Determine the (X, Y) coordinate at the center of the cell enclosing the given text.  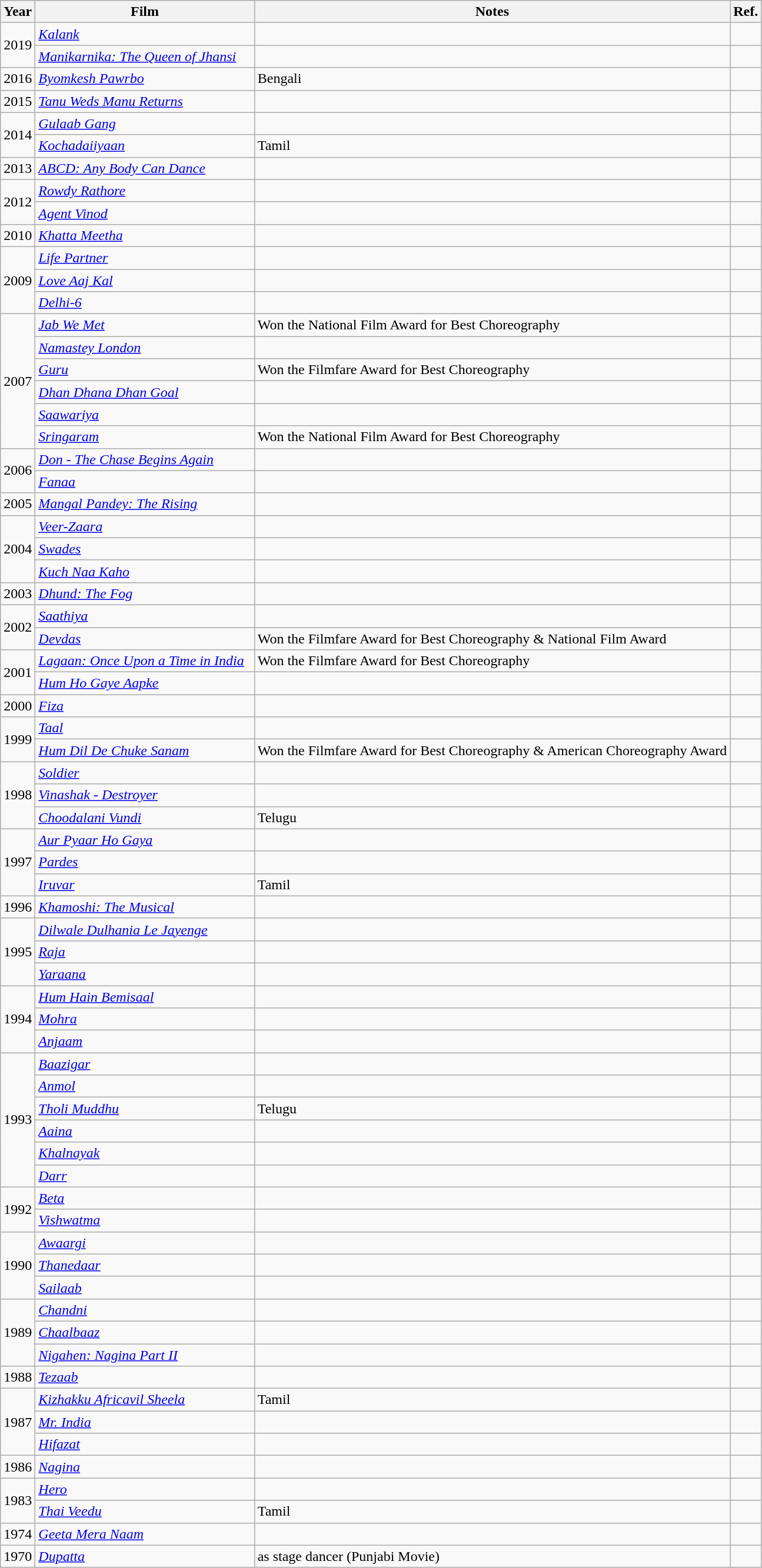
Manikarnika: The Queen of Jhansi (145, 56)
Soldier (145, 773)
Iruvar (145, 885)
Mr. India (145, 1422)
1970 (18, 1556)
Hum Hain Bemisaal (145, 997)
1997 (18, 862)
Love Aaj Kal (145, 281)
Ref. (746, 12)
Veer-Zaara (145, 526)
Chandni (145, 1310)
1999 (18, 739)
Mohra (145, 1019)
Byomkesh Pawrbo (145, 79)
Thai Veedu (145, 1512)
Dhund: The Fog (145, 593)
1995 (18, 952)
Geeta Mera Naam (145, 1534)
1983 (18, 1500)
2000 (18, 706)
Fiza (145, 706)
Sringaram (145, 437)
Choodalani Vundi (145, 818)
2003 (18, 593)
Won the Filmfare Award for Best Choreography & American Choreography Award (492, 750)
Thanedaar (145, 1265)
1996 (18, 907)
Anjaam (145, 1042)
2014 (18, 135)
Dupatta (145, 1556)
2009 (18, 280)
2006 (18, 471)
Kochadaiiyaan (145, 146)
1998 (18, 795)
1994 (18, 1019)
2002 (18, 627)
Notes (492, 12)
1974 (18, 1534)
2012 (18, 202)
Tanu Weds Manu Returns (145, 101)
Film (145, 12)
Dilwale Dulhania Le Jayenge (145, 929)
2001 (18, 672)
Year (18, 12)
Tezaab (145, 1377)
Aur Pyaar Ho Gaya (145, 840)
Hifazat (145, 1444)
Sailaab (145, 1287)
Lagaan: Once Upon a Time in India (145, 661)
Bengali (492, 79)
Saawariya (145, 415)
Hum Dil De Chuke Sanam (145, 750)
2005 (18, 504)
1988 (18, 1377)
Vinashak - Destroyer (145, 795)
2019 (18, 45)
Darr (145, 1176)
Khalnayak (145, 1153)
Khatta Meetha (145, 235)
Hero (145, 1489)
Jab We Met (145, 325)
1986 (18, 1467)
Anmol (145, 1086)
as stage dancer (Punjabi Movie) (492, 1556)
Hum Ho Gaye Aapke (145, 683)
Pardes (145, 862)
Dhan Dhana Dhan Goal (145, 392)
Beta (145, 1198)
Nigahen: Nagina Part II (145, 1355)
Mangal Pandey: The Rising (145, 504)
2016 (18, 79)
Kuch Naa Kaho (145, 571)
Guru (145, 370)
Khamoshi: The Musical (145, 907)
Delhi-6 (145, 303)
Awaargi (145, 1243)
Taal (145, 728)
Tholi Muddhu (145, 1109)
Yaraana (145, 974)
Won the Filmfare Award for Best Choreography & National Film Award (492, 638)
Nagina (145, 1467)
Raja (145, 952)
1990 (18, 1265)
Baazigar (145, 1064)
Rowdy Rathore (145, 191)
1989 (18, 1332)
1993 (18, 1120)
Agent Vinod (145, 213)
Devdas (145, 638)
Chaalbaaz (145, 1332)
Saathiya (145, 616)
Kizhakku Africavil Sheela (145, 1400)
2007 (18, 381)
2010 (18, 235)
2013 (18, 168)
Life Partner (145, 258)
Gulaab Gang (145, 124)
Vishwatma (145, 1220)
Swades (145, 549)
2004 (18, 549)
Don - The Chase Begins Again (145, 459)
Namastey London (145, 348)
ABCD: Any Body Can Dance (145, 168)
Kalank (145, 34)
Aaina (145, 1131)
2015 (18, 101)
1987 (18, 1422)
Fanaa (145, 482)
1992 (18, 1209)
